Search for the cell housing the specified text and yield its [x, y] center coordinate. 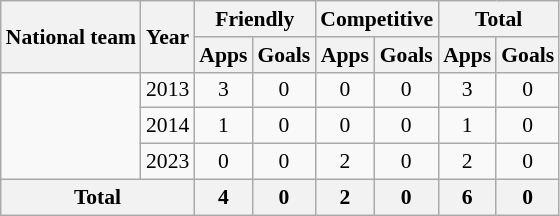
2014 [168, 126]
6 [467, 197]
National team [71, 36]
Year [168, 36]
2023 [168, 162]
Competitive [376, 19]
2013 [168, 90]
Friendly [254, 19]
4 [223, 197]
